Output the [X, Y] coordinate of the center of the cell containing the given text.  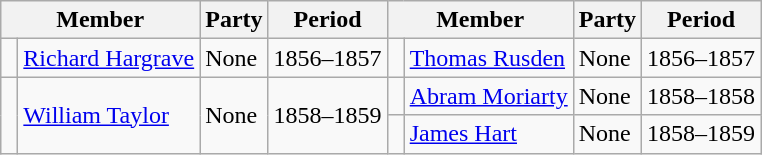
Abram Moriarty [488, 96]
Richard Hargrave [109, 58]
1858–1858 [702, 96]
Thomas Rusden [488, 58]
James Hart [488, 134]
William Taylor [109, 115]
